From the cell containing the given text, extract its center point as [X, Y] coordinate. 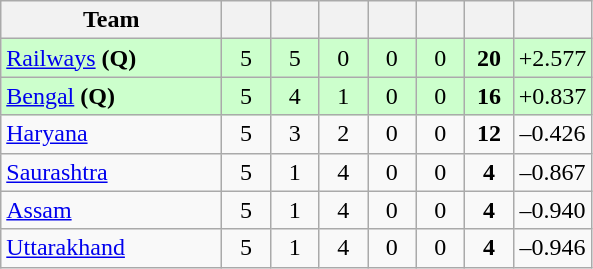
3 [294, 134]
16 [490, 96]
+0.837 [552, 96]
–0.867 [552, 172]
Railways (Q) [112, 58]
–0.940 [552, 210]
Saurashtra [112, 172]
Bengal (Q) [112, 96]
+2.577 [552, 58]
20 [490, 58]
12 [490, 134]
2 [344, 134]
Team [112, 20]
Haryana [112, 134]
–0.946 [552, 248]
Assam [112, 210]
–0.426 [552, 134]
Uttarakhand [112, 248]
